Find where the given text appears and provide that cell's center as (X, Y) coordinate. 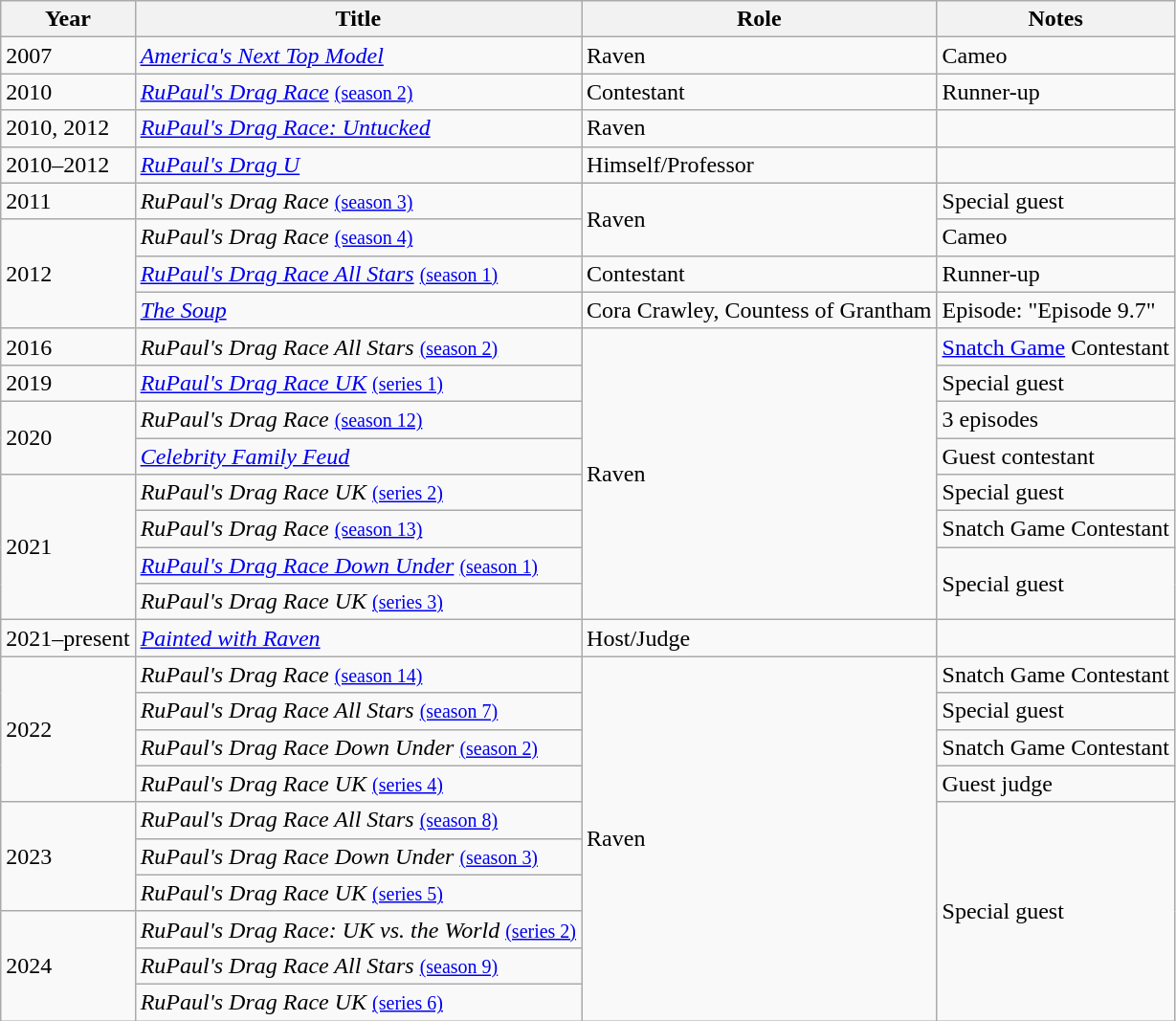
RuPaul's Drag Race UK (series 2) (358, 493)
Episode: "Episode 9.7" (1055, 310)
RuPaul's Drag Race All Stars (season 1) (358, 274)
2019 (68, 383)
RuPaul's Drag Race All Stars (season 8) (358, 820)
2010, 2012 (68, 128)
The Soup (358, 310)
RuPaul's Drag Race Down Under (season 2) (358, 747)
2011 (68, 201)
2023 (68, 856)
America's Next Top Model (358, 55)
2007 (68, 55)
RuPaul's Drag Race UK (series 5) (358, 893)
RuPaul's Drag Race (season 3) (358, 201)
RuPaul's Drag Race All Stars (season 9) (358, 966)
Cora Crawley, Countess of Grantham (760, 310)
RuPaul's Drag Race All Stars (season 2) (358, 346)
Host/Judge (760, 638)
2020 (68, 437)
Year (68, 19)
Notes (1055, 19)
RuPaul's Drag Race UK (series 6) (358, 1002)
2021 (68, 547)
RuPaul's Drag Race All Stars (season 7) (358, 711)
3 episodes (1055, 419)
2012 (68, 274)
2024 (68, 966)
RuPaul's Drag Race: UK vs. the World (series 2) (358, 929)
RuPaul's Drag Race Down Under (season 1) (358, 566)
Himself/Professor (760, 165)
RuPaul's Drag Race: Untucked (358, 128)
RuPaul's Drag Race UK (series 4) (358, 784)
RuPaul's Drag Race (season 14) (358, 675)
RuPaul's Drag Race UK (series 1) (358, 383)
Role (760, 19)
RuPaul's Drag Race UK (series 3) (358, 602)
RuPaul's Drag Race (season 2) (358, 92)
2021–present (68, 638)
Guest contestant (1055, 456)
2016 (68, 346)
RuPaul's Drag Race (season 4) (358, 237)
Guest judge (1055, 784)
RuPaul's Drag U (358, 165)
RuPaul's Drag Race (season 13) (358, 529)
RuPaul's Drag Race Down Under (season 3) (358, 856)
Painted with Raven (358, 638)
Celebrity Family Feud (358, 456)
2010–2012 (68, 165)
RuPaul's Drag Race (season 12) (358, 419)
Title (358, 19)
2022 (68, 729)
2010 (68, 92)
